Detect which cell encompasses the target text, then output its (X, Y) center coordinate. 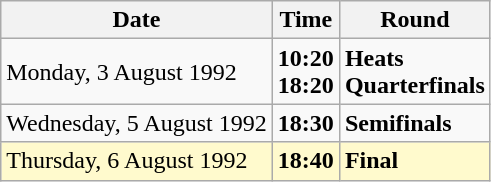
18:40 (306, 161)
Semifinals (414, 123)
Monday, 3 August 1992 (137, 72)
HeatsQuarterfinals (414, 72)
Wednesday, 5 August 1992 (137, 123)
18:30 (306, 123)
10:2018:20 (306, 72)
Thursday, 6 August 1992 (137, 161)
Round (414, 20)
Final (414, 161)
Date (137, 20)
Time (306, 20)
